From the cell containing the given text, extract its center point as [x, y] coordinate. 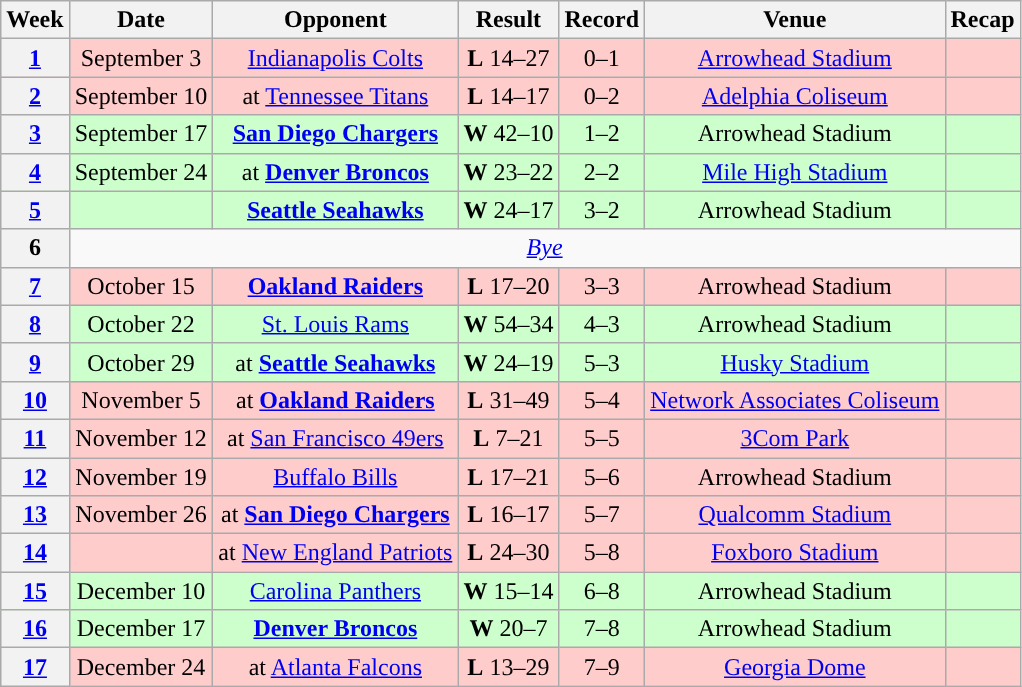
December 24 [141, 667]
9 [35, 362]
2–2 [602, 172]
0–1 [602, 58]
Adelphia Coliseum [795, 96]
16 [35, 629]
L 31–49 [508, 400]
0–2 [602, 96]
Qualcomm Stadium [795, 515]
October 22 [141, 324]
Denver Broncos [336, 629]
W 24–19 [508, 362]
10 [35, 400]
6 [35, 248]
September 3 [141, 58]
Carolina Panthers [336, 591]
Result [508, 20]
3Com Park [795, 438]
7–9 [602, 667]
at New England Patriots [336, 553]
5–3 [602, 362]
September 17 [141, 134]
L 14–27 [508, 58]
3 [35, 134]
L 24–30 [508, 553]
7 [35, 286]
W 42–10 [508, 134]
W 23–22 [508, 172]
Network Associates Coliseum [795, 400]
October 15 [141, 286]
L 17–20 [508, 286]
at San Francisco 49ers [336, 438]
3–3 [602, 286]
Georgia Dome [795, 667]
Bye [544, 248]
5–8 [602, 553]
September 24 [141, 172]
at Tennessee Titans [336, 96]
12 [35, 477]
at Seattle Seahawks [336, 362]
at Atlanta Falcons [336, 667]
November 19 [141, 477]
at Denver Broncos [336, 172]
L 14–17 [508, 96]
L 7–21 [508, 438]
1 [35, 58]
5–7 [602, 515]
15 [35, 591]
Oakland Raiders [336, 286]
17 [35, 667]
Foxboro Stadium [795, 553]
at Oakland Raiders [336, 400]
October 29 [141, 362]
San Diego Chargers [336, 134]
St. Louis Rams [336, 324]
3–2 [602, 210]
November 5 [141, 400]
Mile High Stadium [795, 172]
2 [35, 96]
L 13–29 [508, 667]
8 [35, 324]
at San Diego Chargers [336, 515]
Venue [795, 20]
5–4 [602, 400]
1–2 [602, 134]
6–8 [602, 591]
11 [35, 438]
December 10 [141, 591]
4 [35, 172]
November 12 [141, 438]
L 16–17 [508, 515]
W 15–14 [508, 591]
W 24–17 [508, 210]
September 10 [141, 96]
Husky Stadium [795, 362]
4–3 [602, 324]
Week [35, 20]
7–8 [602, 629]
Date [141, 20]
W 54–34 [508, 324]
5 [35, 210]
14 [35, 553]
13 [35, 515]
5–6 [602, 477]
5–5 [602, 438]
November 26 [141, 515]
W 20–7 [508, 629]
Seattle Seahawks [336, 210]
L 17–21 [508, 477]
Opponent [336, 20]
December 17 [141, 629]
Indianapolis Colts [336, 58]
Recap [982, 20]
Record [602, 20]
Buffalo Bills [336, 477]
